Determine the [x, y] coordinate at the center of the cell enclosing the given text.  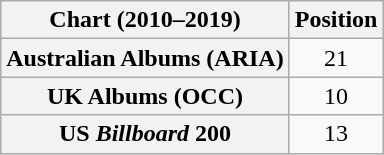
Chart (2010–2019) [145, 20]
13 [336, 134]
21 [336, 58]
Position [336, 20]
UK Albums (OCC) [145, 96]
US Billboard 200 [145, 134]
Australian Albums (ARIA) [145, 58]
10 [336, 96]
